Extract the (X, Y) coordinate from the center of the cell holding the provided text.  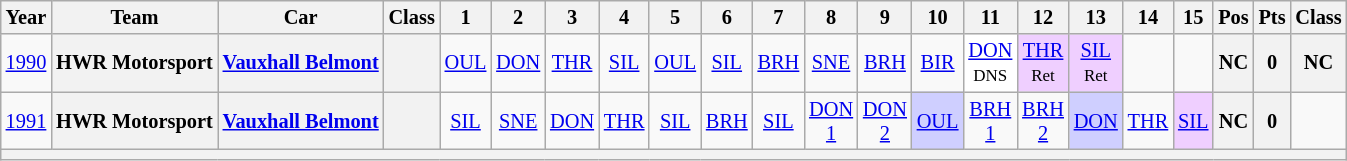
11 (990, 17)
13 (1096, 17)
BRH2 (1043, 121)
Car (301, 17)
3 (572, 17)
9 (885, 17)
1990 (26, 63)
DON1 (831, 121)
DONDNS (990, 63)
6 (727, 17)
2 (518, 17)
THRRet (1043, 63)
Year (26, 17)
BIR (938, 63)
Pts (1272, 17)
Team (134, 17)
4 (624, 17)
14 (1148, 17)
7 (779, 17)
5 (675, 17)
8 (831, 17)
SILRet (1096, 63)
15 (1193, 17)
BRH1 (990, 121)
1 (466, 17)
10 (938, 17)
DON2 (885, 121)
1991 (26, 121)
12 (1043, 17)
Pos (1233, 17)
